Locate the cell with the specified text and output its (X, Y) center coordinate. 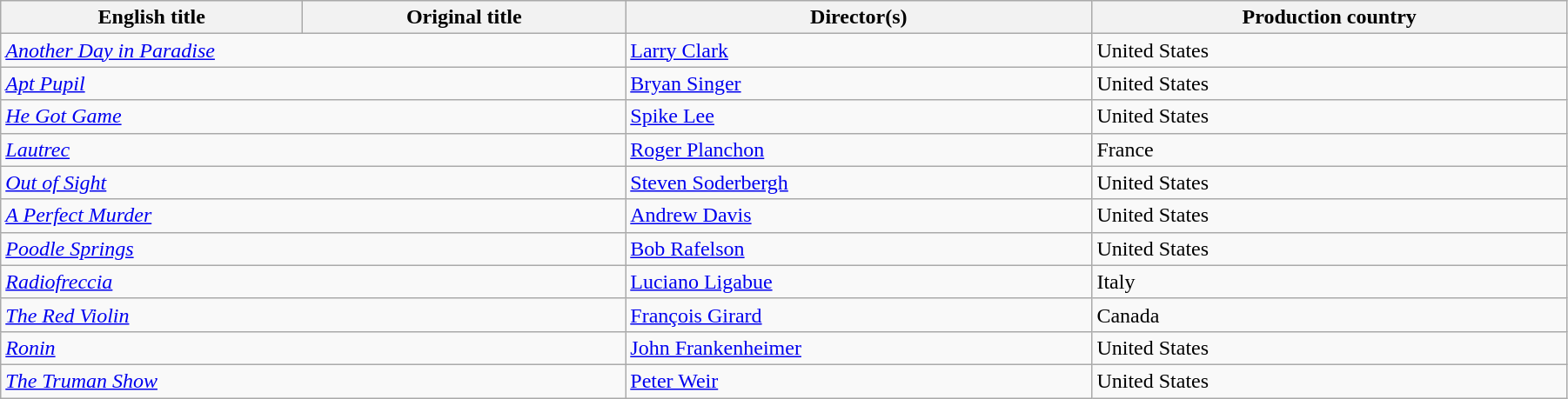
Lautrec (313, 150)
Roger Planchon (859, 150)
Bob Rafelson (859, 249)
Poodle Springs (313, 249)
Apt Pupil (313, 83)
John Frankenheimer (859, 348)
Director(s) (859, 17)
Canada (1330, 315)
The Red Violin (313, 315)
Spike Lee (859, 116)
Another Day in Paradise (313, 50)
Production country (1330, 17)
Italy (1330, 282)
François Girard (859, 315)
English title (151, 17)
Luciano Ligabue (859, 282)
Original title (465, 17)
France (1330, 150)
He Got Game (313, 116)
Bryan Singer (859, 83)
The Truman Show (313, 381)
Peter Weir (859, 381)
Larry Clark (859, 50)
Andrew Davis (859, 216)
Radiofreccia (313, 282)
A Perfect Murder (313, 216)
Ronin (313, 348)
Steven Soderbergh (859, 183)
Out of Sight (313, 183)
